Identify which cell holds the provided text, then report its [x, y] central coordinate. 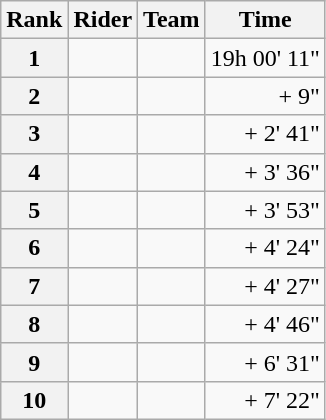
7 [34, 286]
+ 9" [265, 96]
5 [34, 210]
6 [34, 248]
+ 2' 41" [265, 134]
+ 3' 53" [265, 210]
+ 4' 24" [265, 248]
9 [34, 362]
+ 7' 22" [265, 400]
+ 4' 27" [265, 286]
3 [34, 134]
+ 4' 46" [265, 324]
19h 00' 11" [265, 58]
1 [34, 58]
Rank [34, 20]
8 [34, 324]
2 [34, 96]
4 [34, 172]
Team [172, 20]
+ 3' 36" [265, 172]
Rider [103, 20]
Time [265, 20]
+ 6' 31" [265, 362]
10 [34, 400]
